Scan for the cell matching the given text and deliver its [x, y] coordinate at center. 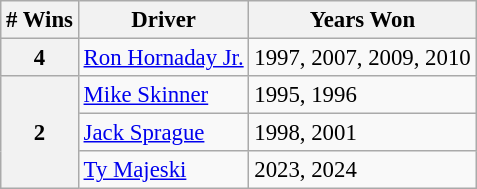
1998, 2001 [362, 133]
Years Won [362, 20]
Ty Majeski [164, 170]
1997, 2007, 2009, 2010 [362, 58]
2 [40, 132]
4 [40, 58]
Driver [164, 20]
2023, 2024 [362, 170]
Jack Sprague [164, 133]
Ron Hornaday Jr. [164, 58]
# Wins [40, 20]
1995, 1996 [362, 95]
Mike Skinner [164, 95]
